From the cell containing the given text, extract its center point as [x, y] coordinate. 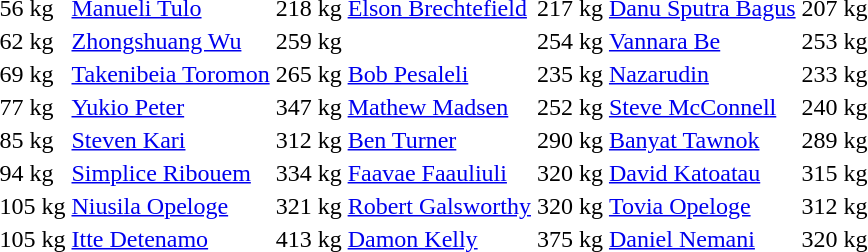
Steven Kari [170, 140]
312 kg [308, 140]
Ben Turner [439, 140]
254 kg [570, 41]
Steve McConnell [702, 107]
Takenibeia Toromon [170, 74]
Faavae Faauliuli [439, 173]
235 kg [570, 74]
Zhongshuang Wu [170, 41]
259 kg [308, 41]
Banyat Tawnok [702, 140]
Nazarudin [702, 74]
334 kg [308, 173]
Robert Galsworthy [439, 206]
Vannara Be [702, 41]
347 kg [308, 107]
Bob Pesaleli [439, 74]
265 kg [308, 74]
321 kg [308, 206]
290 kg [570, 140]
David Katoatau [702, 173]
Mathew Madsen [439, 107]
Simplice Ribouem [170, 173]
Tovia Opeloge [702, 206]
Yukio Peter [170, 107]
252 kg [570, 107]
Niusila Opeloge [170, 206]
